From the cell containing the given text, extract its center point as (x, y) coordinate. 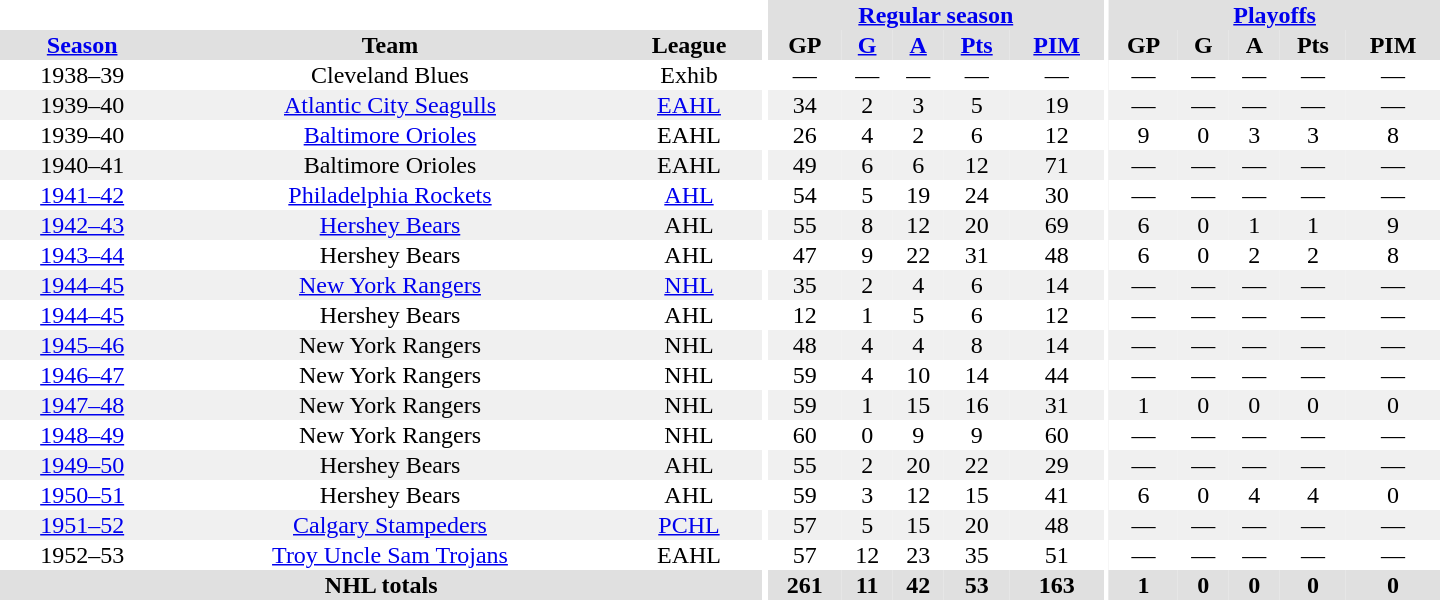
Atlantic City Seagulls (390, 105)
1943–44 (82, 255)
Philadelphia Rockets (390, 195)
1945–46 (82, 345)
1938–39 (82, 75)
11 (868, 585)
1941–42 (82, 195)
41 (1057, 495)
Season (82, 45)
League (690, 45)
1942–43 (82, 225)
71 (1057, 165)
PCHL (690, 525)
30 (1057, 195)
53 (977, 585)
26 (805, 135)
261 (805, 585)
1950–51 (82, 495)
42 (918, 585)
1949–50 (82, 465)
Exhib (690, 75)
1952–53 (82, 555)
1951–52 (82, 525)
1946–47 (82, 375)
29 (1057, 465)
163 (1057, 585)
49 (805, 165)
1948–49 (82, 435)
47 (805, 255)
69 (1057, 225)
10 (918, 375)
16 (977, 405)
44 (1057, 375)
54 (805, 195)
24 (977, 195)
Calgary Stampeders (390, 525)
23 (918, 555)
Cleveland Blues (390, 75)
Troy Uncle Sam Trojans (390, 555)
51 (1057, 555)
Regular season (936, 15)
Playoffs (1274, 15)
NHL totals (381, 585)
34 (805, 105)
1947–48 (82, 405)
1940–41 (82, 165)
Team (390, 45)
